Return the [x, y] coordinate for the center point of the cell that contains the specified text.  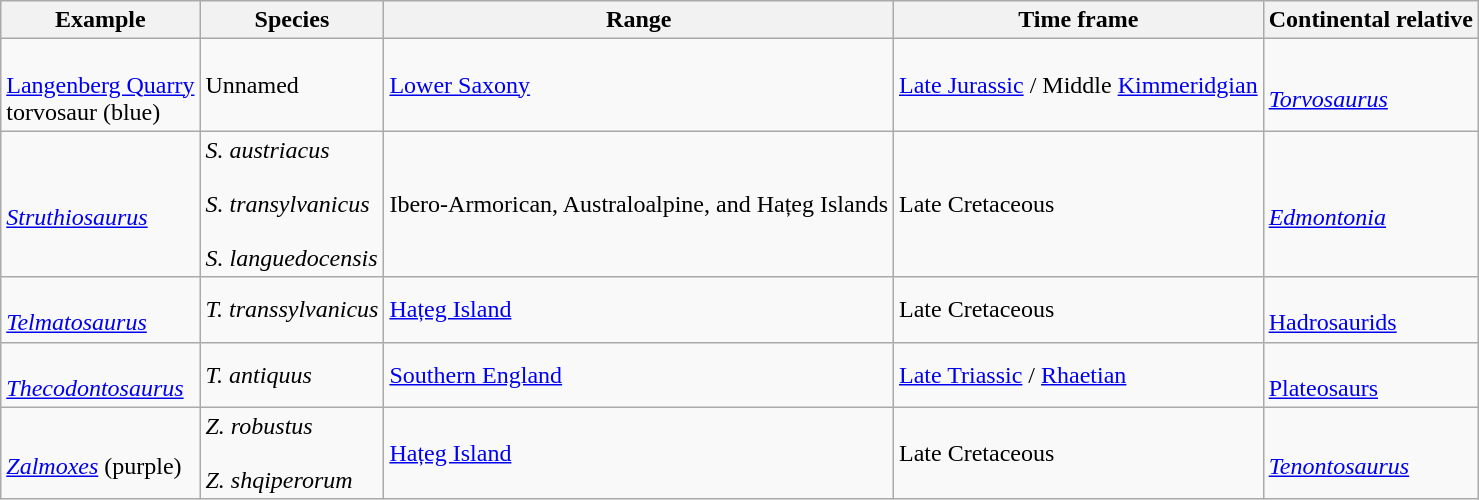
T. antiquus [292, 374]
Zalmoxes (purple) [100, 453]
Torvosaurus [1370, 85]
S. austriacusS. transylvanicusS. languedocensis [292, 204]
Unnamed [292, 85]
T. transsylvanicus [292, 310]
Example [100, 20]
Langenberg Quarrytorvosaur (blue) [100, 85]
Range [639, 20]
Plateosaurs [1370, 374]
Thecodontosaurus [100, 374]
Edmontonia [1370, 204]
Southern England [639, 374]
Continental relative [1370, 20]
Late Jurassic / Middle Kimmeridgian [1079, 85]
Time frame [1079, 20]
Tenontosaurus [1370, 453]
Hadrosaurids [1370, 310]
Z. robustusZ. shqiperorum [292, 453]
Lower Saxony [639, 85]
Species [292, 20]
Late Triassic / Rhaetian [1079, 374]
Ibero-Armorican, Australoalpine, and Hațeg Islands [639, 204]
Telmatosaurus [100, 310]
Struthiosaurus [100, 204]
